Provide the [x, y] coordinate of the cell's center where the given text is located.  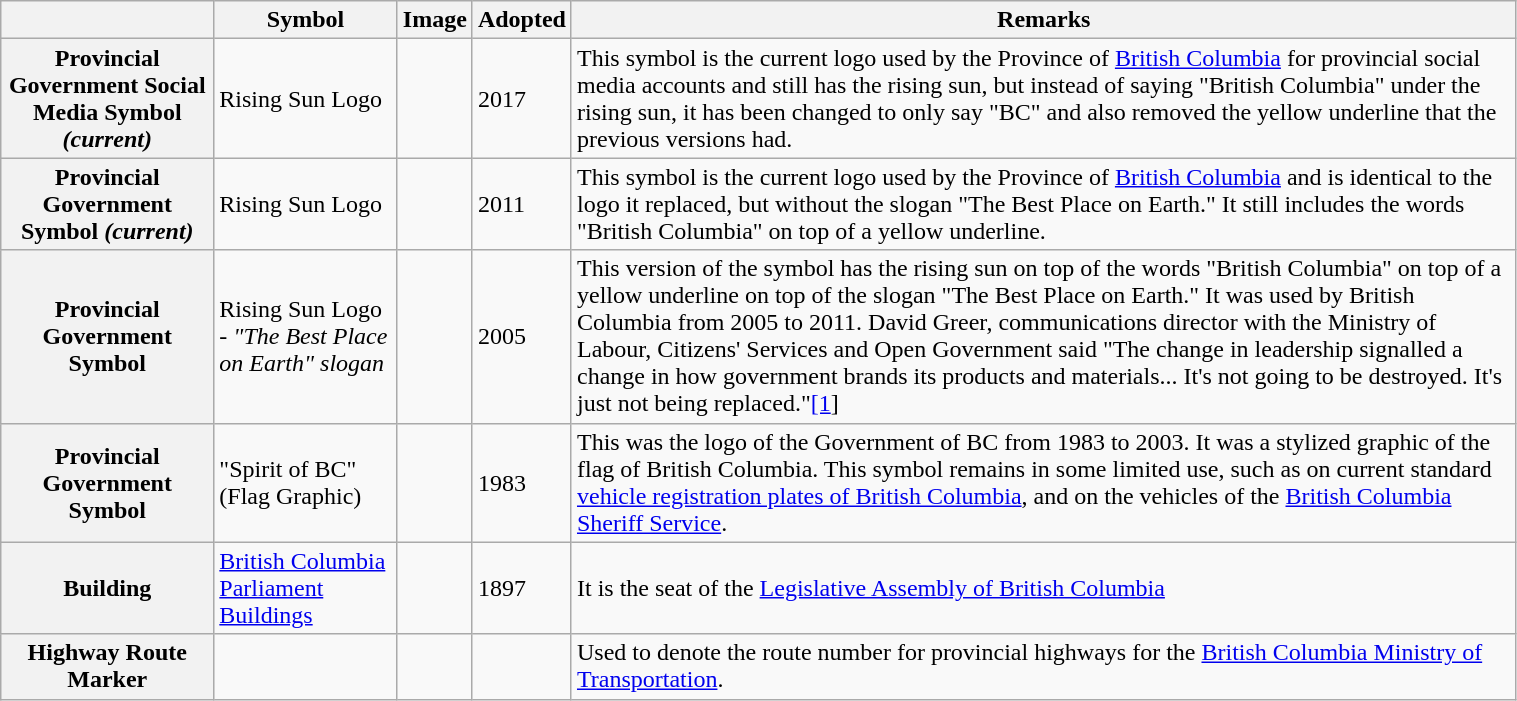
1897 [522, 588]
1983 [522, 482]
2005 [522, 336]
Image [434, 20]
Highway Route Marker [108, 666]
Building [108, 588]
Used to denote the route number for provincial highways for the British Columbia Ministry of Transportation. [1044, 666]
It is the seat of the Legislative Assembly of British Columbia [1044, 588]
British Columbia Parliament Buildings [306, 588]
Rising Sun Logo - "The Best Place on Earth" slogan [306, 336]
Provincial Government Social Media Symbol (current) [108, 98]
Provincial Government Symbol (current) [108, 204]
"Spirit of BC" (Flag Graphic) [306, 482]
2011 [522, 204]
Symbol [306, 20]
2017 [522, 98]
Adopted [522, 20]
Remarks [1044, 20]
